Determine the [x, y] coordinate at the center of the cell enclosing the given text.  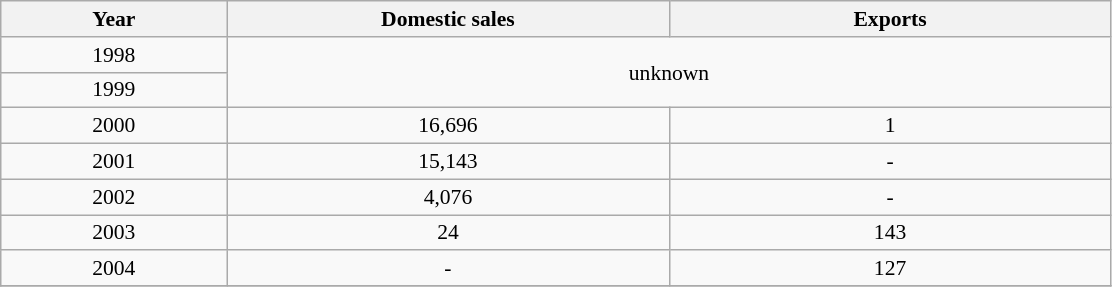
2004 [114, 269]
2002 [114, 197]
2001 [114, 162]
2000 [114, 126]
143 [890, 233]
unknown [669, 72]
24 [448, 233]
4,076 [448, 197]
Domestic sales [448, 19]
2003 [114, 233]
1998 [114, 55]
Year [114, 19]
1999 [114, 90]
15,143 [448, 162]
16,696 [448, 126]
Exports [890, 19]
127 [890, 269]
1 [890, 126]
